Pinpoint the cell where the given text exists, returning its [x, y] midpoint coordinate. 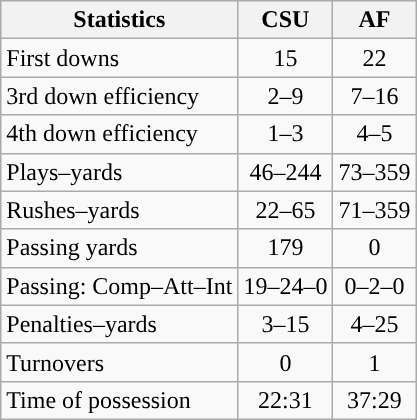
73–359 [374, 172]
7–16 [374, 96]
CSU [286, 20]
0–2–0 [374, 286]
22–65 [286, 210]
4–5 [374, 134]
4th down efficiency [120, 134]
Statistics [120, 20]
3rd down efficiency [120, 96]
Passing yards [120, 248]
Plays–yards [120, 172]
1 [374, 362]
71–359 [374, 210]
37:29 [374, 400]
3–15 [286, 324]
22:31 [286, 400]
Turnovers [120, 362]
2–9 [286, 96]
15 [286, 58]
Passing: Comp–Att–Int [120, 286]
19–24–0 [286, 286]
4–25 [374, 324]
179 [286, 248]
Penalties–yards [120, 324]
Time of possession [120, 400]
AF [374, 20]
First downs [120, 58]
1–3 [286, 134]
46–244 [286, 172]
22 [374, 58]
Rushes–yards [120, 210]
